Search for the cell housing the specified text and yield its [X, Y] center coordinate. 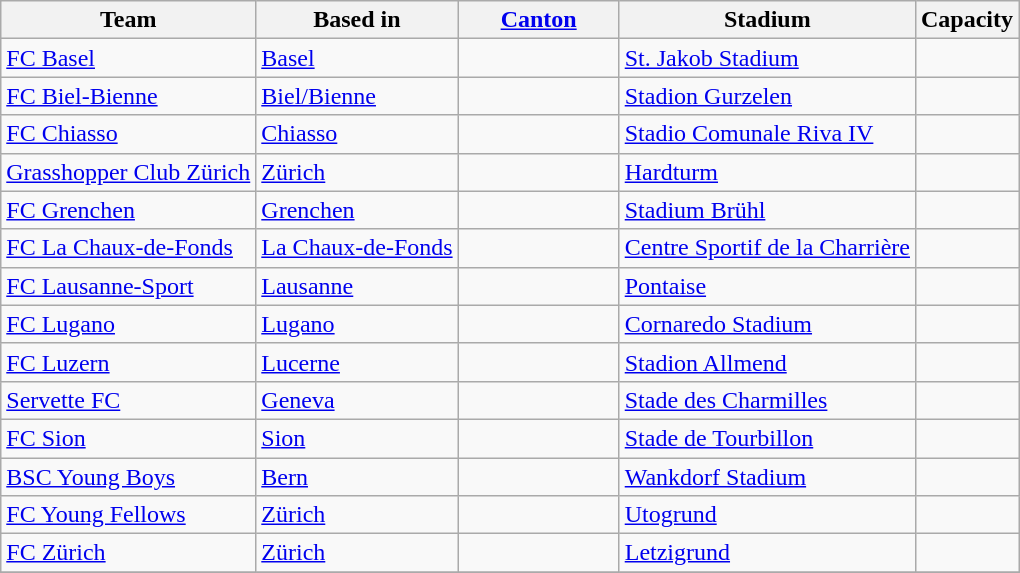
FC Biel-Bienne [128, 96]
Cornaredo Stadium [767, 324]
FC La Chaux-de-Fonds [128, 248]
FC Sion [128, 438]
Basel [357, 58]
Capacity [966, 20]
Bern [357, 477]
Stadion Gurzelen [767, 96]
Biel/Bienne [357, 96]
Stade des Charmilles [767, 400]
FC Luzern [128, 362]
FC Basel [128, 58]
FC Chiasso [128, 134]
FC Young Fellows [128, 515]
Stadium [767, 20]
Sion [357, 438]
FC Lausanne-Sport [128, 286]
Team [128, 20]
Centre Sportif de la Charrière [767, 248]
Geneva [357, 400]
La Chaux-de-Fonds [357, 248]
Stadium Brühl [767, 210]
Wankdorf Stadium [767, 477]
Lausanne [357, 286]
FC Lugano [128, 324]
Hardturm [767, 172]
Based in [357, 20]
Utogrund [767, 515]
Grenchen [357, 210]
St. Jakob Stadium [767, 58]
FC Grenchen [128, 210]
BSC Young Boys [128, 477]
Servette FC [128, 400]
Lucerne [357, 362]
Stadion Allmend [767, 362]
FC Zürich [128, 553]
Pontaise [767, 286]
Grasshopper Club Zürich [128, 172]
Letzigrund [767, 553]
Stadio Comunale Riva IV [767, 134]
Stade de Tourbillon [767, 438]
Lugano [357, 324]
Canton [538, 20]
Chiasso [357, 134]
